Return the (X, Y) coordinate for the center point of the cell that contains the specified text.  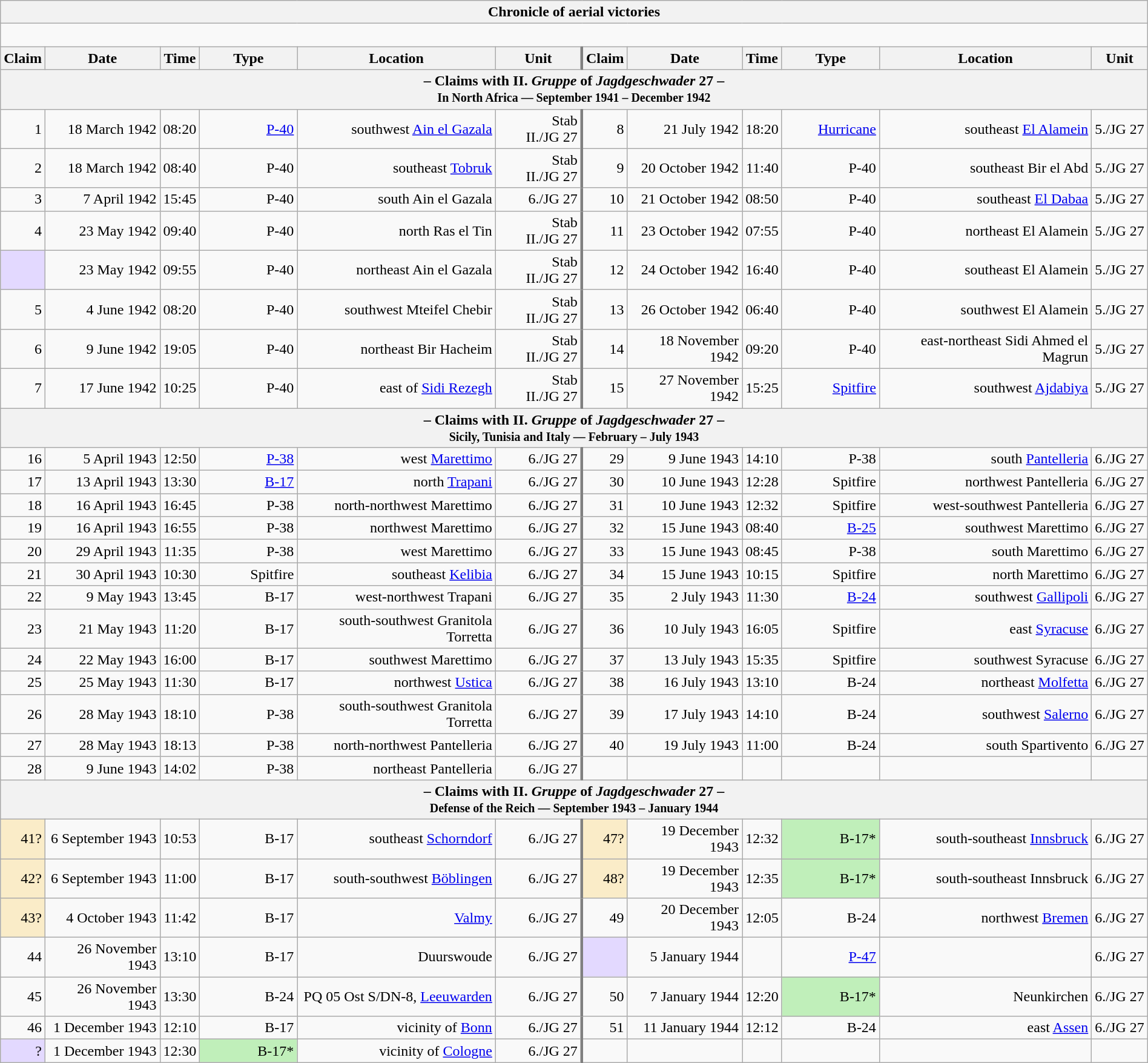
Hurricane (831, 128)
northeast Pantelleria (397, 768)
13 April 1943 (102, 482)
11:20 (180, 629)
10:25 (180, 388)
49 (604, 918)
31 (604, 505)
north Trapani (397, 482)
47? (604, 838)
21 October 1942 (684, 199)
32 (604, 528)
– Claims with II. Gruppe of Jagdgeschwader 27 –Defense of the Reich — September 1943 – January 1944 (574, 800)
vicinity of Bonn (397, 1028)
Neunkirchen (985, 997)
11 January 1944 (684, 1028)
42? (23, 878)
34 (604, 574)
north-northwest Marettimo (397, 505)
8 (604, 128)
44 (23, 957)
3 (23, 199)
13 (604, 309)
13 July 1943 (684, 660)
east-northeast Sidi Ahmed el Magrun (985, 349)
10:15 (762, 574)
west-northwest Trapani (397, 597)
25 May 1943 (102, 683)
south-southwest Böblingen (397, 878)
40 (604, 745)
12:12 (762, 1028)
43? (23, 918)
15:45 (180, 199)
18:10 (180, 714)
12:20 (762, 997)
– Claims with II. Gruppe of Jagdgeschwader 27 –In North Africa — September 1941 – December 1942 (574, 90)
7 (23, 388)
southeast Bir el Abd (985, 168)
10:53 (180, 838)
15:35 (762, 660)
41? (23, 838)
09:20 (762, 349)
10:30 (180, 574)
10 (604, 199)
Chronicle of aerial victories (574, 12)
17 June 1942 (102, 388)
46 (23, 1028)
– Claims with II. Gruppe of Jagdgeschwader 27 –Sicily, Tunisia and Italy — February – July 1943 (574, 428)
18 (23, 505)
19 (23, 528)
07:55 (762, 230)
east Assen (985, 1028)
P-47 (831, 957)
26 (23, 714)
7 April 1942 (102, 199)
southeast El Dabaa (985, 199)
south Marettimo (985, 551)
northwest Ustica (397, 683)
39 (604, 714)
east Syracuse (985, 629)
? (23, 1051)
51 (604, 1028)
4 June 1942 (102, 309)
northeast Molfetta (985, 683)
30 (604, 482)
2 July 1943 (684, 597)
9 (604, 168)
19 July 1943 (684, 745)
4 (23, 230)
north Marettimo (985, 574)
15:25 (762, 388)
northwest Pantelleria (985, 482)
12:10 (180, 1028)
Valmy (397, 918)
north-northwest Pantelleria (397, 745)
12:30 (180, 1051)
45 (23, 997)
14:02 (180, 768)
22 May 1943 (102, 660)
northeast Bir Hacheim (397, 349)
16:45 (180, 505)
12:50 (180, 459)
08:45 (762, 551)
21 (23, 574)
west-southwest Pantelleria (985, 505)
06:40 (762, 309)
16:00 (180, 660)
northeast Ain el Gazala (397, 270)
16 July 1943 (684, 683)
29 (604, 459)
17 July 1943 (684, 714)
48? (604, 878)
18:20 (762, 128)
4 October 1943 (102, 918)
southwest Mteifel Chebir (397, 309)
37 (604, 660)
23 (23, 629)
15 (604, 388)
21 May 1943 (102, 629)
Duurswoude (397, 957)
5 (23, 309)
11:35 (180, 551)
southwest Ajdabiya (985, 388)
19:05 (180, 349)
southwest Syracuse (985, 660)
12:35 (762, 878)
16:55 (180, 528)
27 (23, 745)
northeast El Alamein (985, 230)
33 (604, 551)
38 (604, 683)
21 July 1942 (684, 128)
north Ras el Tin (397, 230)
south Ain el Gazala (397, 199)
18 November 1942 (684, 349)
08:50 (762, 199)
PQ 05 Ost S/DN-8, Leeuwarden (397, 997)
09:40 (180, 230)
12 (604, 270)
18:13 (180, 745)
southeast Kelibia (397, 574)
9 June 1942 (102, 349)
16:05 (762, 629)
12:05 (762, 918)
5 April 1943 (102, 459)
09:55 (180, 270)
B-25 (831, 528)
east of Sidi Rezegh (397, 388)
23 October 1942 (684, 230)
24 (23, 660)
20 October 1942 (684, 168)
southeast Schorndorf (397, 838)
22 (23, 597)
20 (23, 551)
28 (23, 768)
5 January 1944 (684, 957)
12:28 (762, 482)
26 October 1942 (684, 309)
13:45 (180, 597)
northwest Bremen (985, 918)
6 (23, 349)
50 (604, 997)
southwest Salerno (985, 714)
30 April 1943 (102, 574)
9 May 1943 (102, 597)
29 April 1943 (102, 551)
southwest Ain el Gazala (397, 128)
7 January 1944 (684, 997)
11:40 (762, 168)
20 December 1943 (684, 918)
southeast Tobruk (397, 168)
1 (23, 128)
36 (604, 629)
northwest Marettimo (397, 528)
10 July 1943 (684, 629)
16 (23, 459)
27 November 1942 (684, 388)
south Pantelleria (985, 459)
11 (604, 230)
vicinity of Cologne (397, 1051)
southwest El Alamein (985, 309)
24 October 1942 (684, 270)
11:42 (180, 918)
southwest Gallipoli (985, 597)
2 (23, 168)
17 (23, 482)
25 (23, 683)
south Spartivento (985, 745)
14 (604, 349)
16:40 (762, 270)
35 (604, 597)
